Scan for the cell matching the given text and deliver its [x, y] coordinate at center. 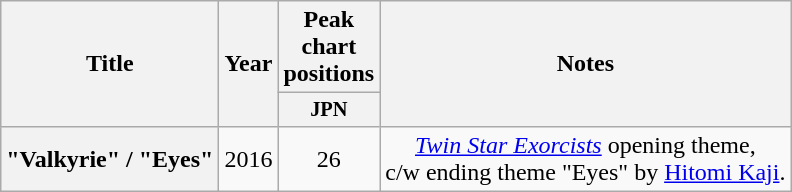
2016 [248, 158]
Twin Star Exorcists opening theme, c/w ending theme "Eyes" by Hitomi Kaji. [586, 158]
26 [329, 158]
Notes [586, 64]
Peak chart positions [329, 47]
"Valkyrie" / "Eyes" [110, 158]
Year [248, 64]
Title [110, 64]
JPN [329, 110]
